Search for the cell housing the specified text and yield its [X, Y] center coordinate. 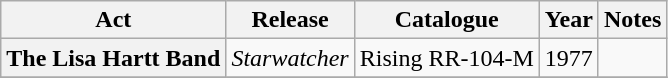
Notes [632, 20]
Act [114, 20]
The Lisa Hartt Band [114, 58]
Release [290, 20]
Starwatcher [290, 58]
Catalogue [446, 20]
Rising RR-104-M [446, 58]
Year [568, 20]
1977 [568, 58]
